Find where the given text appears and provide that cell's center as [x, y] coordinate. 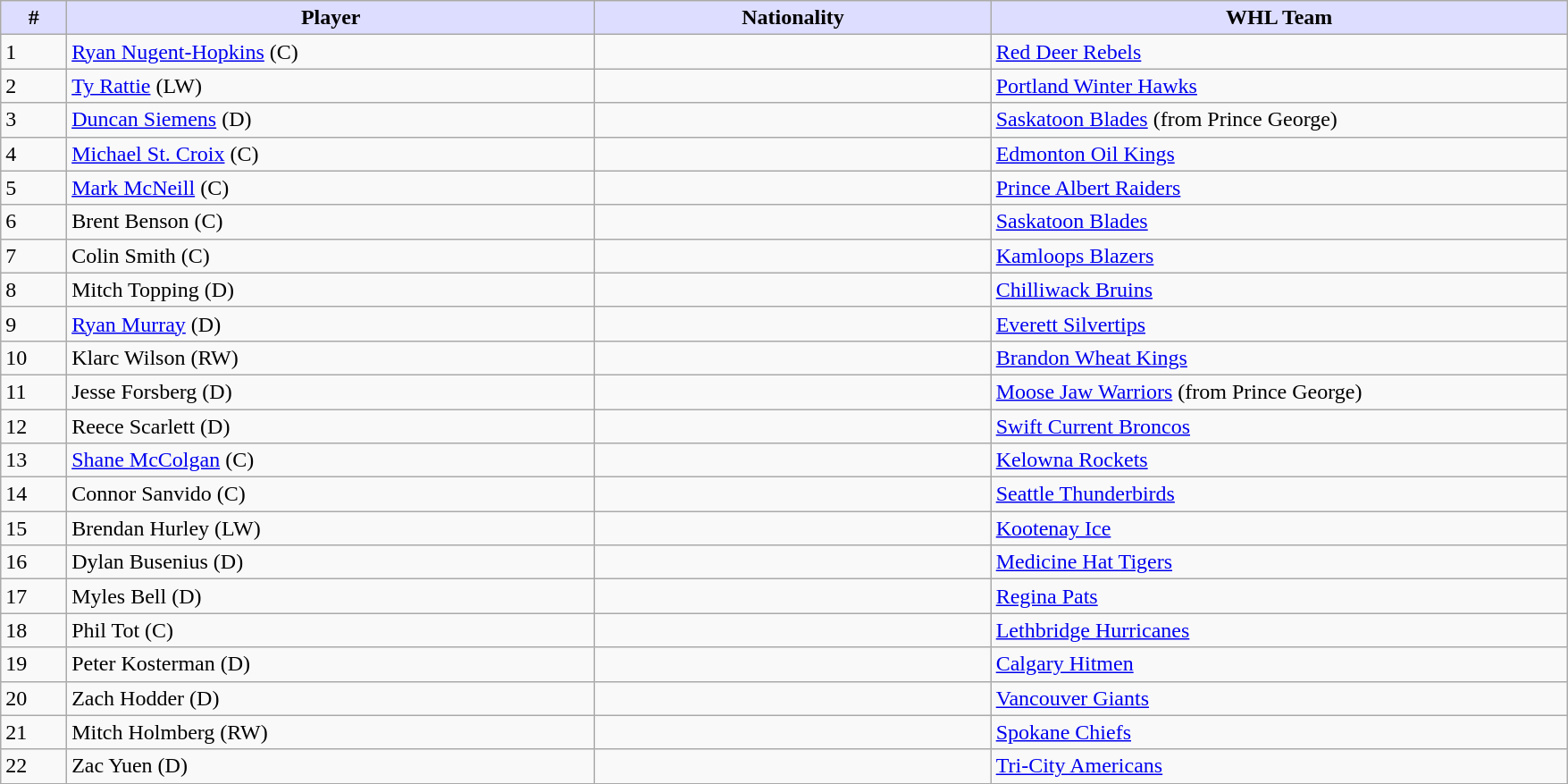
Jesse Forsberg (D) [331, 392]
Michael St. Croix (C) [331, 154]
18 [34, 630]
6 [34, 222]
Myles Bell (D) [331, 596]
Zach Hodder (D) [331, 698]
Ty Rattie (LW) [331, 86]
Edmonton Oil Kings [1279, 154]
Peter Kosterman (D) [331, 664]
Seattle Thunderbirds [1279, 494]
Mitch Topping (D) [331, 290]
Player [331, 18]
Tri-City Americans [1279, 766]
20 [34, 698]
Mark McNeill (C) [331, 188]
Dylan Busenius (D) [331, 562]
Portland Winter Hawks [1279, 86]
7 [34, 256]
5 [34, 188]
Medicine Hat Tigers [1279, 562]
2 [34, 86]
Saskatoon Blades [1279, 222]
# [34, 18]
Vancouver Giants [1279, 698]
Calgary Hitmen [1279, 664]
Kamloops Blazers [1279, 256]
Ryan Nugent-Hopkins (C) [331, 52]
Ryan Murray (D) [331, 324]
Brent Benson (C) [331, 222]
22 [34, 766]
3 [34, 120]
13 [34, 460]
Spokane Chiefs [1279, 732]
Swift Current Broncos [1279, 426]
Shane McColgan (C) [331, 460]
9 [34, 324]
Lethbridge Hurricanes [1279, 630]
21 [34, 732]
Nationality [793, 18]
Klarc Wilson (RW) [331, 358]
WHL Team [1279, 18]
Colin Smith (C) [331, 256]
15 [34, 528]
Reece Scarlett (D) [331, 426]
Phil Tot (C) [331, 630]
Kootenay Ice [1279, 528]
4 [34, 154]
14 [34, 494]
Prince Albert Raiders [1279, 188]
Connor Sanvido (C) [331, 494]
8 [34, 290]
12 [34, 426]
Red Deer Rebels [1279, 52]
1 [34, 52]
Chilliwack Bruins [1279, 290]
10 [34, 358]
Brandon Wheat Kings [1279, 358]
Kelowna Rockets [1279, 460]
11 [34, 392]
Mitch Holmberg (RW) [331, 732]
Everett Silvertips [1279, 324]
19 [34, 664]
Zac Yuen (D) [331, 766]
Saskatoon Blades (from Prince George) [1279, 120]
17 [34, 596]
16 [34, 562]
Brendan Hurley (LW) [331, 528]
Duncan Siemens (D) [331, 120]
Moose Jaw Warriors (from Prince George) [1279, 392]
Regina Pats [1279, 596]
